Return the [X, Y] coordinate for the center point of the cell that contains the specified text.  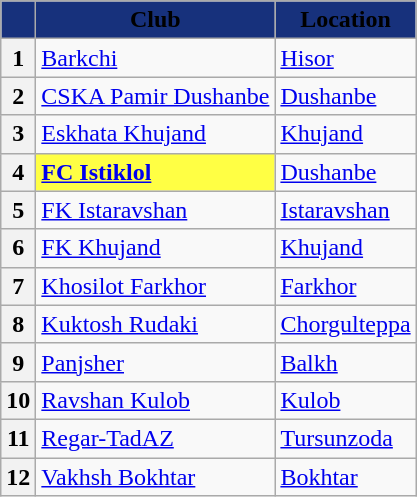
Balkh [346, 362]
12 [18, 477]
Location [346, 20]
Farkhor [346, 286]
Club [156, 20]
4 [18, 172]
Istaravshan [346, 210]
Kuktosh Rudaki [156, 324]
Panjsher [156, 362]
8 [18, 324]
FK Istaravshan [156, 210]
3 [18, 134]
2 [18, 96]
Vakhsh Bokhtar [156, 477]
FK Khujand [156, 248]
9 [18, 362]
Bokhtar [346, 477]
Chorgulteppa [346, 324]
CSKA Pamir Dushanbe [156, 96]
Eskhata Khujand [156, 134]
1 [18, 58]
11 [18, 438]
10 [18, 400]
Hisor [346, 58]
Khosilot Farkhor [156, 286]
7 [18, 286]
Tursunzoda [346, 438]
Ravshan Kulob [156, 400]
Kulob [346, 400]
FC Istiklol [156, 172]
5 [18, 210]
Barkchi [156, 58]
6 [18, 248]
Regar-TadAZ [156, 438]
